Locate the cell with the specified text and output its (X, Y) center coordinate. 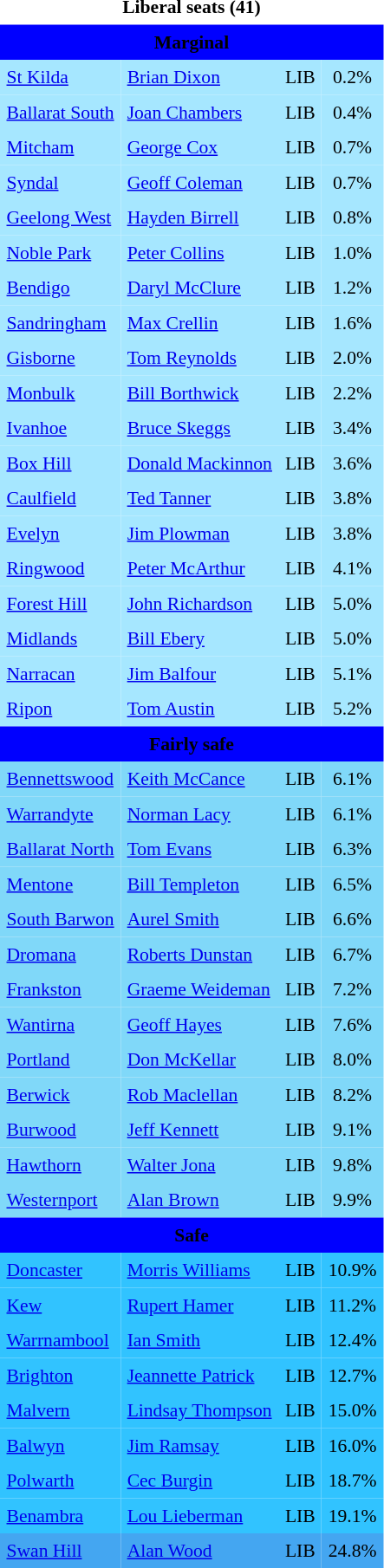
3.4% (352, 428)
South Barwon (61, 919)
19.1% (352, 1515)
Brighton (61, 1375)
Swan Hill (61, 1551)
9.8% (352, 1164)
Gisborne (61, 358)
18.7% (352, 1481)
Warrnambool (61, 1340)
15.0% (352, 1410)
Portland (61, 1059)
Don McKellar (199, 1059)
5.1% (352, 673)
0.4% (352, 112)
Walter Jona (199, 1164)
Norman Lacy (199, 813)
7.6% (352, 1024)
8.0% (352, 1059)
Rob Maclellan (199, 1094)
12.7% (352, 1375)
24.8% (352, 1551)
Graeme Weideman (199, 989)
Westernport (61, 1200)
Lou Lieberman (199, 1515)
1.0% (352, 252)
Monbulk (61, 392)
Ivanhoe (61, 428)
Safe (192, 1234)
Geelong West (61, 217)
6.3% (352, 849)
Tom Reynolds (199, 358)
Ted Tanner (199, 498)
5.2% (352, 709)
Frankston (61, 989)
6.6% (352, 919)
Roberts Dunstan (199, 954)
Noble Park (61, 252)
Tom Austin (199, 709)
Daryl McClure (199, 288)
Bennettswood (61, 779)
Wantirna (61, 1024)
Cec Burgin (199, 1481)
Peter Collins (199, 252)
Benambra (61, 1515)
0.8% (352, 217)
Hayden Birrell (199, 217)
Geoff Hayes (199, 1024)
8.2% (352, 1094)
Joan Chambers (199, 112)
6.7% (352, 954)
Jim Plowman (199, 533)
Geoff Coleman (199, 182)
Max Crellin (199, 322)
Warrandyte (61, 813)
Jeff Kennett (199, 1130)
4.1% (352, 568)
Box Hill (61, 463)
Evelyn (61, 533)
Hawthorn (61, 1164)
Ballarat North (61, 849)
Tom Evans (199, 849)
7.2% (352, 989)
Doncaster (61, 1270)
11.2% (352, 1305)
Bendigo (61, 288)
Syndal (61, 182)
Lindsay Thompson (199, 1410)
Caulfield (61, 498)
3.6% (352, 463)
12.4% (352, 1340)
Brian Dixon (199, 77)
Ballarat South (61, 112)
Ringwood (61, 568)
2.2% (352, 392)
Fairly safe (192, 743)
2.0% (352, 358)
Aurel Smith (199, 919)
1.6% (352, 322)
Forest Hill (61, 603)
Morris Williams (199, 1270)
Mitcham (61, 147)
Kew (61, 1305)
9.1% (352, 1130)
Marginal (192, 42)
Keith McCance (199, 779)
Ian Smith (199, 1340)
Sandringham (61, 322)
0.2% (352, 77)
Jeannette Patrick (199, 1375)
Donald Mackinnon (199, 463)
Bill Ebery (199, 638)
Midlands (61, 638)
Balwyn (61, 1445)
John Richardson (199, 603)
10.9% (352, 1270)
Bill Templeton (199, 884)
Bruce Skeggs (199, 428)
Bill Borthwick (199, 392)
George Cox (199, 147)
6.5% (352, 884)
Alan Wood (199, 1551)
Peter McArthur (199, 568)
9.9% (352, 1200)
Burwood (61, 1130)
Mentone (61, 884)
1.2% (352, 288)
Jim Balfour (199, 673)
Dromana (61, 954)
16.0% (352, 1445)
Ripon (61, 709)
St Kilda (61, 77)
Berwick (61, 1094)
Jim Ramsay (199, 1445)
Alan Brown (199, 1200)
Rupert Hamer (199, 1305)
Malvern (61, 1410)
Polwarth (61, 1481)
Narracan (61, 673)
